Identify which cell holds the provided text, then report its (X, Y) central coordinate. 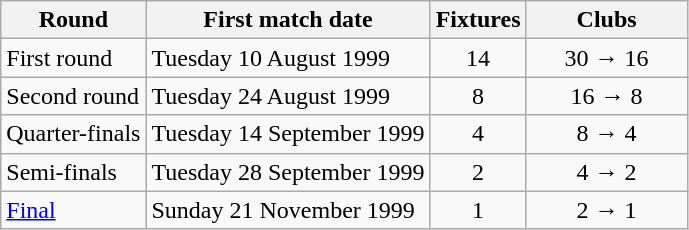
1 (478, 210)
8 (478, 96)
First round (74, 58)
Fixtures (478, 20)
4 (478, 134)
Tuesday 28 September 1999 (288, 172)
2 (478, 172)
Second round (74, 96)
30 → 16 (606, 58)
Final (74, 210)
2 → 1 (606, 210)
Clubs (606, 20)
First match date (288, 20)
Tuesday 24 August 1999 (288, 96)
8 → 4 (606, 134)
Quarter-finals (74, 134)
Round (74, 20)
14 (478, 58)
Tuesday 10 August 1999 (288, 58)
4 → 2 (606, 172)
Tuesday 14 September 1999 (288, 134)
Semi-finals (74, 172)
16 → 8 (606, 96)
Sunday 21 November 1999 (288, 210)
